From the cell containing the given text, extract its center point as (x, y) coordinate. 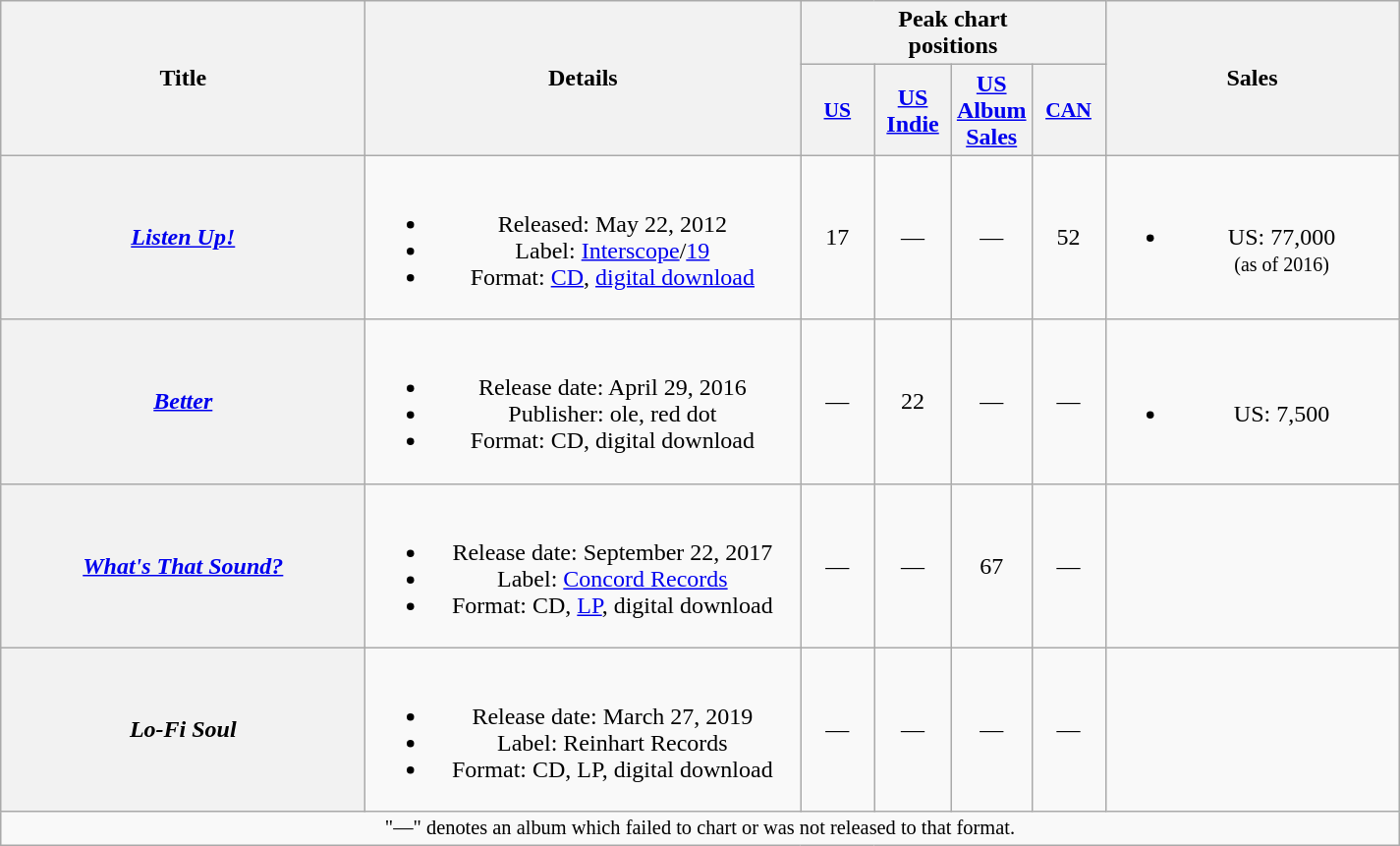
Release date: September 22, 2017Label: Concord RecordsFormat: CD, LP, digital download (584, 566)
Details (584, 79)
"—" denotes an album which failed to chart or was not released to that format. (700, 828)
US Album Sales (991, 110)
US (837, 110)
US: 7,500 (1252, 401)
Title (183, 79)
What's That Sound? (183, 566)
17 (837, 238)
Released: May 22, 2012Label: Interscope/19Format: CD, digital download (584, 238)
67 (991, 566)
Peak chartpositions (953, 33)
CAN (1069, 110)
Release date: April 29, 2016Publisher: ole, red dotFormat: CD, digital download (584, 401)
US: 77,000(as of 2016) (1252, 238)
22 (914, 401)
Sales (1252, 79)
Listen Up! (183, 238)
Release date: March 27, 2019Label: Reinhart RecordsFormat: CD, LP, digital download (584, 729)
Lo-Fi Soul (183, 729)
Better (183, 401)
52 (1069, 238)
US Indie (914, 110)
